For the text-containing cell, return its midpoint in [X, Y] coordinate format. 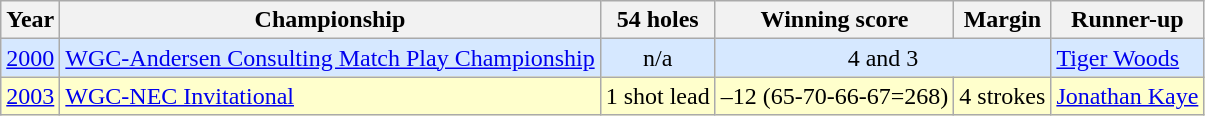
Winning score [834, 20]
Jonathan Kaye [1128, 96]
2003 [30, 96]
WGC-NEC Invitational [330, 96]
Year [30, 20]
54 holes [658, 20]
WGC-Andersen Consulting Match Play Championship [330, 58]
Runner-up [1128, 20]
–12 (65-70-66-67=268) [834, 96]
4 and 3 [883, 58]
Margin [1002, 20]
4 strokes [1002, 96]
n/a [658, 58]
2000 [30, 58]
Tiger Woods [1128, 58]
1 shot lead [658, 96]
Championship [330, 20]
